Return the (X, Y) coordinate for the center point of the cell that contains the specified text.  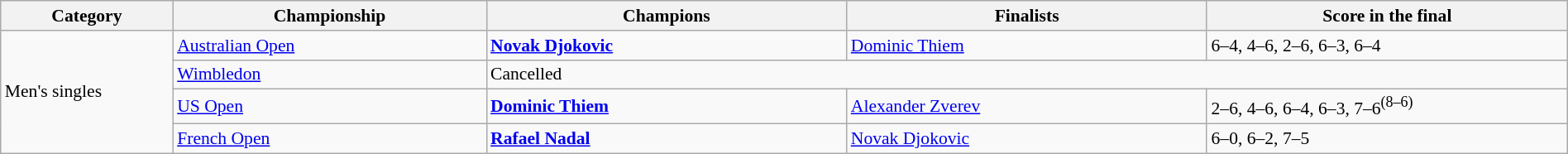
Finalists (1027, 16)
Men's singles (87, 92)
Championship (329, 16)
2–6, 4–6, 6–4, 6–3, 7–6(8–6) (1387, 106)
Score in the final (1387, 16)
Champions (667, 16)
6–0, 6–2, 7–5 (1387, 138)
French Open (329, 138)
6–4, 4–6, 2–6, 6–3, 6–4 (1387, 46)
Wimbledon (329, 75)
US Open (329, 106)
Cancelled (1027, 75)
Australian Open (329, 46)
Alexander Zverev (1027, 106)
Rafael Nadal (667, 138)
Category (87, 16)
